Identify which cell holds the provided text, then report its [X, Y] central coordinate. 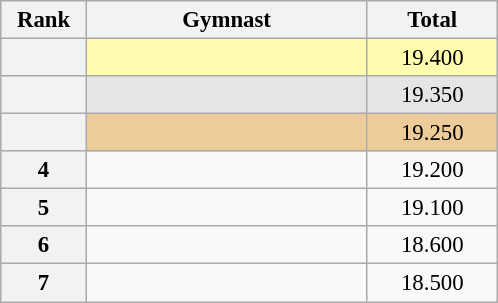
4 [44, 170]
18.500 [432, 283]
18.600 [432, 245]
19.350 [432, 95]
Total [432, 20]
Rank [44, 20]
19.250 [432, 133]
19.200 [432, 170]
Gymnast [226, 20]
6 [44, 245]
5 [44, 208]
19.100 [432, 208]
19.400 [432, 58]
7 [44, 283]
